Find where the given text appears and provide that cell's center as [x, y] coordinate. 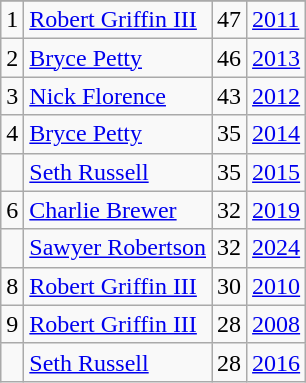
2016 [276, 362]
2011 [276, 20]
3 [12, 96]
2012 [276, 96]
43 [230, 96]
2014 [276, 134]
2013 [276, 58]
9 [12, 324]
6 [12, 210]
2 [12, 58]
Sawyer Robertson [118, 248]
2019 [276, 210]
2024 [276, 248]
30 [230, 286]
4 [12, 134]
2010 [276, 286]
47 [230, 20]
8 [12, 286]
2008 [276, 324]
Charlie Brewer [118, 210]
1 [12, 20]
Nick Florence [118, 96]
2015 [276, 172]
46 [230, 58]
